Capture the cell that displays the provided text and extract its (x, y) central coordinate. 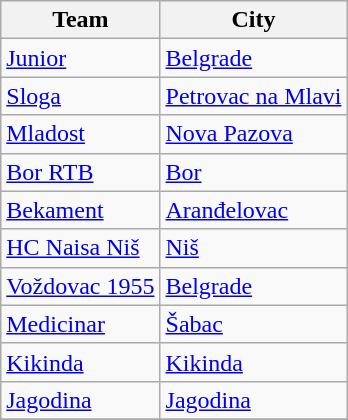
HC Naisa Niš (80, 248)
Medicinar (80, 324)
Šabac (254, 324)
City (254, 20)
Mladost (80, 134)
Bor RTB (80, 172)
Sloga (80, 96)
Team (80, 20)
Aranđelovac (254, 210)
Bor (254, 172)
Voždovac 1955 (80, 286)
Bekament (80, 210)
Junior (80, 58)
Nova Pazova (254, 134)
Niš (254, 248)
Petrovac na Mlavi (254, 96)
